Capture the cell that displays the provided text and extract its [x, y] central coordinate. 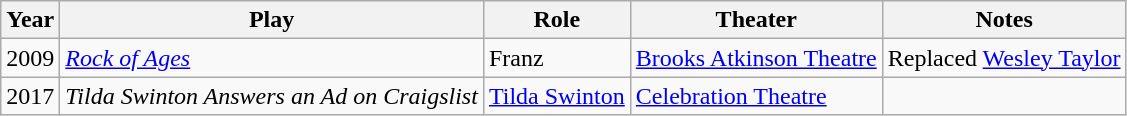
Play [272, 20]
Rock of Ages [272, 58]
Notes [1004, 20]
Celebration Theatre [756, 96]
Brooks Atkinson Theatre [756, 58]
2017 [30, 96]
Tilda Swinton Answers an Ad on Craigslist [272, 96]
Role [556, 20]
Theater [756, 20]
Franz [556, 58]
2009 [30, 58]
Year [30, 20]
Tilda Swinton [556, 96]
Replaced Wesley Taylor [1004, 58]
